Locate the cell with the specified text and output its (X, Y) center coordinate. 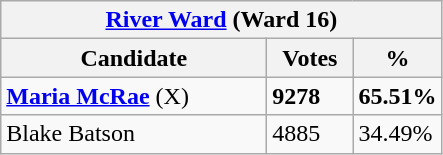
65.51% (398, 96)
Maria McRae (X) (134, 96)
34.49% (398, 134)
River Ward (Ward 16) (222, 20)
Blake Batson (134, 134)
Candidate (134, 58)
Votes (310, 58)
% (398, 58)
4885 (310, 134)
9278 (310, 96)
